Return the [X, Y] coordinate for the center point of the cell that contains the specified text.  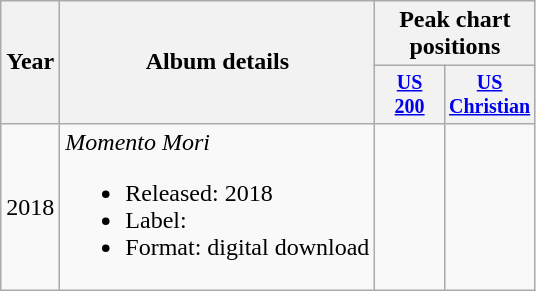
Year [30, 62]
USChristian [490, 94]
Momento MoriReleased: 2018Label:Format: digital download [218, 206]
US200 [410, 94]
Album details [218, 62]
2018 [30, 206]
Peak chart positions [455, 34]
